Return the [X, Y] coordinate for the center point of the cell that contains the specified text.  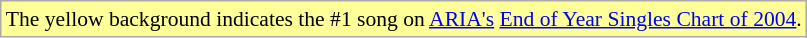
The yellow background indicates the #1 song on ARIA's End of Year Singles Chart of 2004. [404, 19]
